Output the (x, y) coordinate of the center of the cell containing the given text.  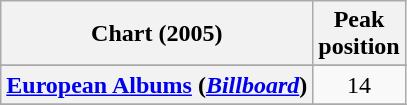
Peakposition (359, 34)
Chart (2005) (157, 34)
14 (359, 85)
European Albums (Billboard) (157, 85)
